Determine the [X, Y] coordinate at the center of the cell enclosing the given text.  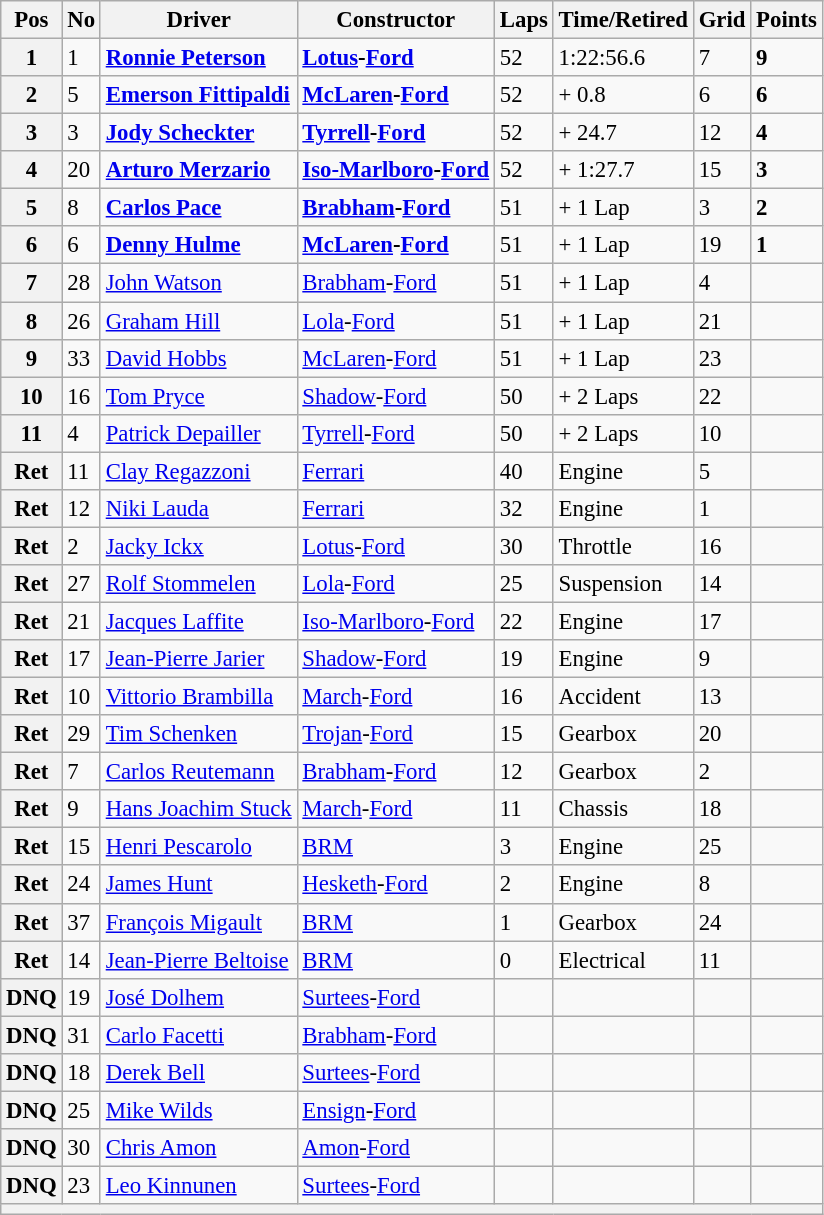
José Dolhem [198, 997]
Clay Regazzoni [198, 471]
Arturo Merzario [198, 170]
13 [722, 697]
James Hunt [198, 885]
Leo Kinnunen [198, 1185]
28 [81, 283]
Jean-Pierre Jarier [198, 659]
Driver [198, 20]
Laps [524, 20]
Graham Hill [198, 321]
0 [524, 960]
François Migault [198, 922]
40 [524, 471]
Jacques Laffite [198, 621]
+ 0.8 [623, 95]
Tim Schenken [198, 734]
Ensign-Ford [396, 1110]
Derek Bell [198, 1073]
Accident [623, 697]
26 [81, 321]
Emerson Fittipaldi [198, 95]
Denny Hulme [198, 245]
Grid [722, 20]
Throttle [623, 546]
Vittorio Brambilla [198, 697]
Pos [32, 20]
Chris Amon [198, 1148]
Carlos Pace [198, 208]
Trojan-Ford [396, 734]
No [81, 20]
1:22:56.6 [623, 58]
Tom Pryce [198, 396]
37 [81, 922]
27 [81, 584]
31 [81, 1035]
Mike Wilds [198, 1110]
John Watson [198, 283]
33 [81, 358]
David Hobbs [198, 358]
Time/Retired [623, 20]
32 [524, 509]
Patrick Depailler [198, 433]
Ronnie Peterson [198, 58]
Jean-Pierre Beltoise [198, 960]
Chassis [623, 809]
Constructor [396, 20]
Electrical [623, 960]
Hans Joachim Stuck [198, 809]
Suspension [623, 584]
Rolf Stommelen [198, 584]
Hesketh-Ford [396, 885]
Carlo Facetti [198, 1035]
Amon-Ford [396, 1148]
29 [81, 734]
Jacky Ickx [198, 546]
Henri Pescarolo [198, 847]
Jody Scheckter [198, 133]
Points [786, 20]
Carlos Reutemann [198, 772]
+ 24.7 [623, 133]
+ 1:27.7 [623, 170]
Niki Lauda [198, 509]
